Locate the cell with the specified text and output its (X, Y) center coordinate. 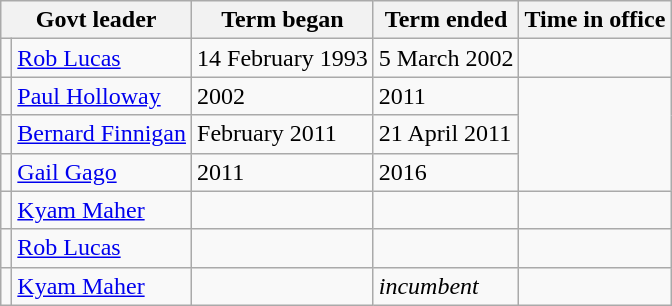
Govt leader (96, 20)
21 April 2011 (446, 134)
incumbent (446, 286)
14 February 1993 (283, 58)
Paul Holloway (102, 96)
Term ended (446, 20)
Gail Gago (102, 172)
Term began (283, 20)
5 March 2002 (446, 58)
February 2011 (283, 134)
Bernard Finnigan (102, 134)
Time in office (595, 20)
2002 (283, 96)
2016 (446, 172)
